Return (x, y) of the center of cell containing provided text 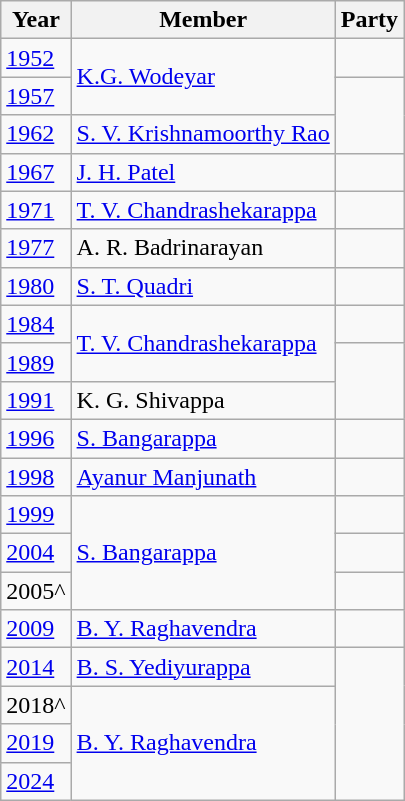
2019 (36, 743)
1996 (36, 438)
Member (203, 20)
1999 (36, 515)
2005^ (36, 591)
1952 (36, 58)
1977 (36, 248)
1980 (36, 286)
1967 (36, 172)
2014 (36, 667)
1984 (36, 324)
J. H. Patel (203, 172)
2004 (36, 553)
K.G. Wodeyar (203, 77)
1989 (36, 362)
B. S. Yediyurappa (203, 667)
S. V. Krishnamoorthy Rao (203, 134)
1991 (36, 400)
Year (36, 20)
Ayanur Manjunath (203, 477)
1962 (36, 134)
2018^ (36, 705)
A. R. Badrinarayan (203, 248)
1998 (36, 477)
K. G. Shivappa (203, 400)
1957 (36, 96)
Party (369, 20)
2024 (36, 781)
S. T. Quadri (203, 286)
1971 (36, 210)
2009 (36, 629)
